Scan for the cell matching the given text and deliver its (x, y) coordinate at center. 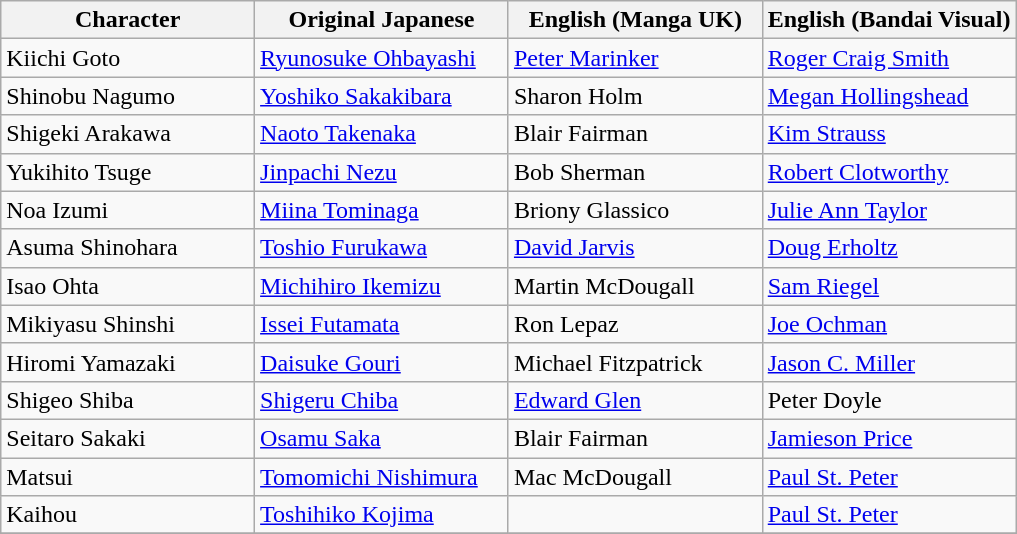
Isao Ohta (128, 286)
Roger Craig Smith (889, 58)
Yoshiko Sakakibara (382, 96)
Hiromi Yamazaki (128, 362)
Seitaro Sakaki (128, 438)
Issei Futamata (382, 324)
English (Manga UK) (635, 20)
Shigeru Chiba (382, 400)
Ryunosuke Ohbayashi (382, 58)
Yukihito Tsuge (128, 172)
Naoto Takenaka (382, 134)
Edward Glen (635, 400)
Jamieson Price (889, 438)
Toshio Furukawa (382, 248)
Matsui (128, 477)
Original Japanese (382, 20)
Jason C. Miller (889, 362)
Martin McDougall (635, 286)
David Jarvis (635, 248)
Shigeki Arakawa (128, 134)
Briony Glassico (635, 210)
Miina Tominaga (382, 210)
Doug Erholtz (889, 248)
Tomomichi Nishimura (382, 477)
Shigeo Shiba (128, 400)
Michihiro Ikemizu (382, 286)
Osamu Saka (382, 438)
Character (128, 20)
Sharon Holm (635, 96)
Kaihou (128, 515)
Noa Izumi (128, 210)
Kim Strauss (889, 134)
Bob Sherman (635, 172)
Kiichi Goto (128, 58)
Mac McDougall (635, 477)
English (Bandai Visual) (889, 20)
Julie Ann Taylor (889, 210)
Jinpachi Nezu (382, 172)
Peter Marinker (635, 58)
Shinobu Nagumo (128, 96)
Ron Lepaz (635, 324)
Asuma Shinohara (128, 248)
Sam Riegel (889, 286)
Joe Ochman (889, 324)
Toshihiko Kojima (382, 515)
Peter Doyle (889, 400)
Megan Hollingshead (889, 96)
Daisuke Gouri (382, 362)
Robert Clotworthy (889, 172)
Michael Fitzpatrick (635, 362)
Mikiyasu Shinshi (128, 324)
